Identify which cell holds the provided text, then report its [X, Y] central coordinate. 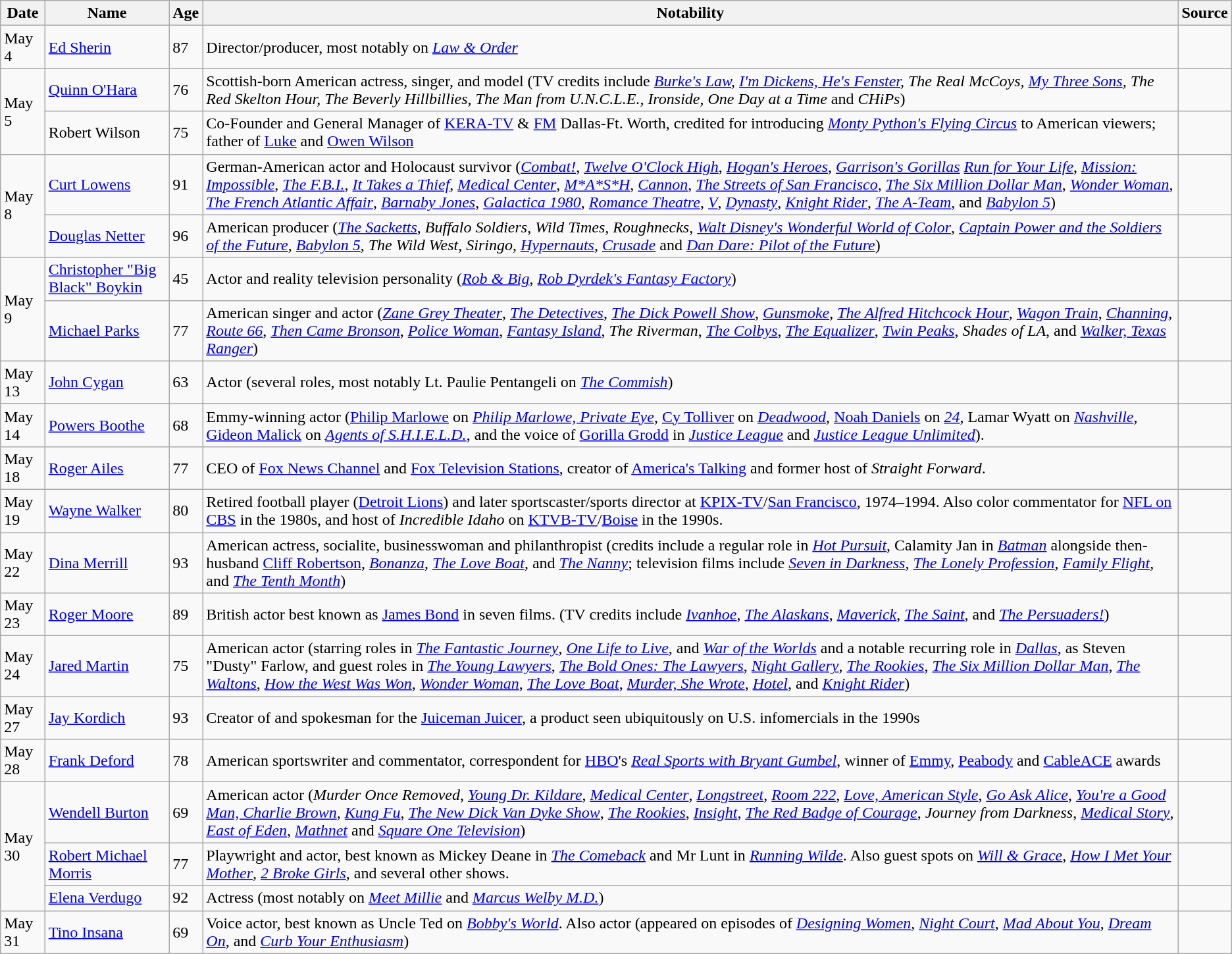
89 [186, 615]
Notability [690, 13]
Date [22, 13]
Jay Kordich [107, 718]
Roger Ailes [107, 467]
May 5 [22, 111]
63 [186, 382]
87 [186, 47]
76 [186, 90]
May 23 [22, 615]
Elena Verdugo [107, 898]
May 8 [22, 205]
Source [1204, 13]
80 [186, 511]
Creator of and spokesman for the Juiceman Juicer, a product seen ubiquitously on U.S. infomercials in the 1990s [690, 718]
Age [186, 13]
Frank Deford [107, 761]
91 [186, 184]
Jared Martin [107, 666]
May 31 [22, 932]
Michael Parks [107, 331]
Actor (several roles, most notably Lt. Paulie Pentangeli on The Commish) [690, 382]
96 [186, 236]
Tino Insana [107, 932]
Curt Lowens [107, 184]
Roger Moore [107, 615]
Wendell Burton [107, 812]
May 19 [22, 511]
May 13 [22, 382]
Quinn O'Hara [107, 90]
Director/producer, most notably on Law & Order [690, 47]
May 24 [22, 666]
92 [186, 898]
American sportswriter and commentator, correspondent for HBO's Real Sports with Bryant Gumbel, winner of Emmy, Peabody and CableACE awards [690, 761]
68 [186, 425]
May 30 [22, 847]
CEO of Fox News Channel and Fox Television Stations, creator of America's Talking and former host of Straight Forward. [690, 467]
45 [186, 279]
May 4 [22, 47]
Robert Michael Morris [107, 864]
Actor and reality television personality (Rob & Big, Rob Dyrdek's Fantasy Factory) [690, 279]
May 28 [22, 761]
Wayne Walker [107, 511]
Ed Sherin [107, 47]
Robert Wilson [107, 133]
May 18 [22, 467]
May 27 [22, 718]
Name [107, 13]
John Cygan [107, 382]
Actress (most notably on Meet Millie and Marcus Welby M.D.) [690, 898]
May 22 [22, 562]
British actor best known as James Bond in seven films. (TV credits include Ivanhoe, The Alaskans, Maverick, The Saint, and The Persuaders!) [690, 615]
Powers Boothe [107, 425]
May 14 [22, 425]
78 [186, 761]
May 9 [22, 309]
Dina Merrill [107, 562]
Christopher "Big Black" Boykin [107, 279]
Douglas Netter [107, 236]
